Identify which cell holds the provided text, then report its [X, Y] central coordinate. 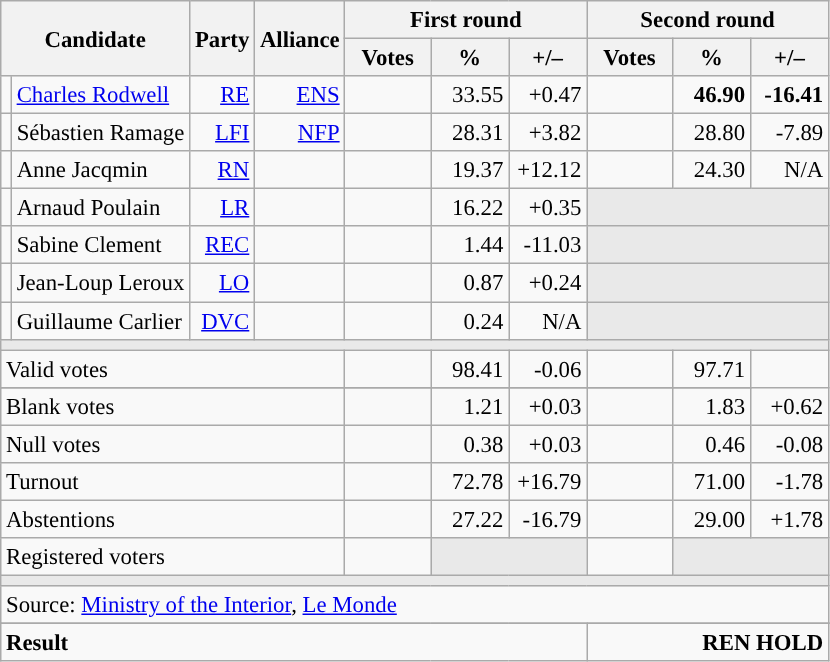
0.87 [469, 283]
Charles Rodwell [100, 95]
LR [222, 208]
Second round [708, 20]
ENS [300, 95]
Source: Ministry of the Interior, Le Monde [415, 605]
Sabine Clement [100, 245]
Anne Jacqmin [100, 170]
-16.79 [548, 519]
Sébastien Ramage [100, 133]
72.78 [469, 482]
Party [222, 38]
0.24 [469, 321]
16.22 [469, 208]
+0.24 [548, 283]
0.46 [711, 444]
-0.08 [789, 444]
24.30 [711, 170]
1.21 [469, 406]
33.55 [469, 95]
-0.06 [548, 369]
+0.47 [548, 95]
Guillaume Carlier [100, 321]
97.71 [711, 369]
RE [222, 95]
Candidate [96, 38]
Alliance [300, 38]
Registered voters [173, 557]
-7.89 [789, 133]
+12.12 [548, 170]
LFI [222, 133]
RN [222, 170]
+16.79 [548, 482]
NFP [300, 133]
First round [466, 20]
1.83 [711, 406]
Valid votes [173, 369]
Null votes [173, 444]
27.22 [469, 519]
REC [222, 245]
+1.78 [789, 519]
29.00 [711, 519]
Jean-Loup Leroux [100, 283]
0.38 [469, 444]
46.90 [711, 95]
Blank votes [173, 406]
Abstentions [173, 519]
+3.82 [548, 133]
98.41 [469, 369]
Turnout [173, 482]
-16.41 [789, 95]
DVC [222, 321]
28.31 [469, 133]
1.44 [469, 245]
Arnaud Poulain [100, 208]
+0.35 [548, 208]
+0.62 [789, 406]
19.37 [469, 170]
71.00 [711, 482]
Result [294, 643]
REN HOLD [708, 643]
-11.03 [548, 245]
-1.78 [789, 482]
LO [222, 283]
28.80 [711, 133]
